Return (x, y) of the center of cell containing provided text 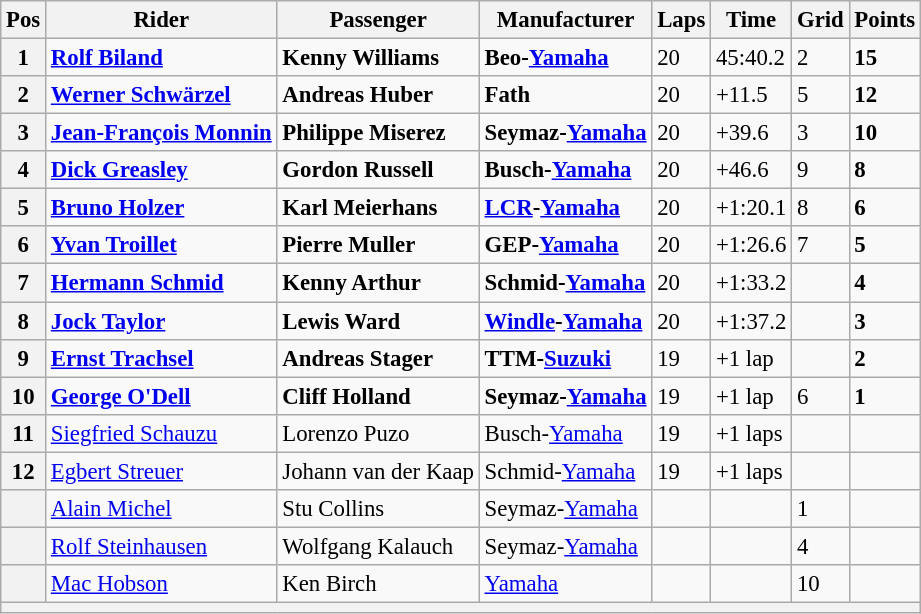
+1:20.1 (752, 208)
Points (884, 20)
45:40.2 (752, 58)
Karl Meierhans (378, 208)
15 (884, 58)
Philippe Miserez (378, 133)
+1:37.2 (752, 321)
Bruno Holzer (162, 208)
Cliff Holland (378, 396)
+11.5 (752, 95)
Andreas Stager (378, 358)
Lewis Ward (378, 321)
Jock Taylor (162, 321)
Dick Greasley (162, 170)
Rolf Steinhausen (162, 546)
Jean-François Monnin (162, 133)
Ernst Trachsel (162, 358)
Laps (682, 20)
+1:26.6 (752, 245)
Johann van der Kaap (378, 471)
Egbert Streuer (162, 471)
Stu Collins (378, 509)
+1:33.2 (752, 283)
Fath (566, 95)
Mac Hobson (162, 584)
Windle-Yamaha (566, 321)
Rolf Biland (162, 58)
Rider (162, 20)
Pos (24, 20)
LCR-Yamaha (566, 208)
Alain Michel (162, 509)
TTM-Suzuki (566, 358)
Ken Birch (378, 584)
Yvan Troillet (162, 245)
Wolfgang Kalauch (378, 546)
Gordon Russell (378, 170)
George O'Dell (162, 396)
+39.6 (752, 133)
Hermann Schmid (162, 283)
Time (752, 20)
Yamaha (566, 584)
Manufacturer (566, 20)
Andreas Huber (378, 95)
Werner Schwärzel (162, 95)
Beo-Yamaha (566, 58)
11 (24, 433)
Passenger (378, 20)
Grid (820, 20)
+46.6 (752, 170)
Siegfried Schauzu (162, 433)
Lorenzo Puzo (378, 433)
Kenny Arthur (378, 283)
Pierre Muller (378, 245)
Kenny Williams (378, 58)
GEP-Yamaha (566, 245)
